Search for the cell housing the specified text and yield its (X, Y) center coordinate. 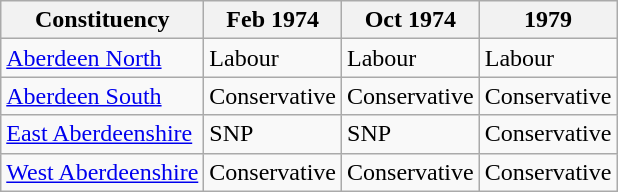
West Aberdeenshire (102, 172)
Oct 1974 (411, 20)
East Aberdeenshire (102, 134)
Aberdeen South (102, 96)
Feb 1974 (273, 20)
1979 (548, 20)
Aberdeen North (102, 58)
Constituency (102, 20)
